From the cell containing the given text, extract its center point as (x, y) coordinate. 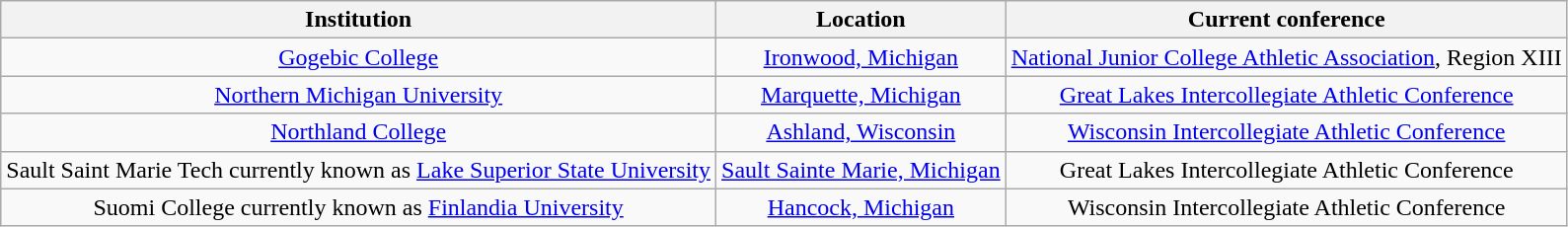
Sault Saint Marie Tech currently known as Lake Superior State University (359, 170)
Institution (359, 20)
Ironwood, Michigan (861, 57)
Northern Michigan University (359, 95)
Ashland, Wisconsin (861, 132)
Marquette, Michigan (861, 95)
Northland College (359, 132)
Suomi College currently known as Finlandia University (359, 207)
Sault Sainte Marie, Michigan (861, 170)
Location (861, 20)
Hancock, Michigan (861, 207)
Current conference (1287, 20)
National Junior College Athletic Association, Region XIII (1287, 57)
Gogebic College (359, 57)
